Return (X, Y) of the center of cell containing provided text 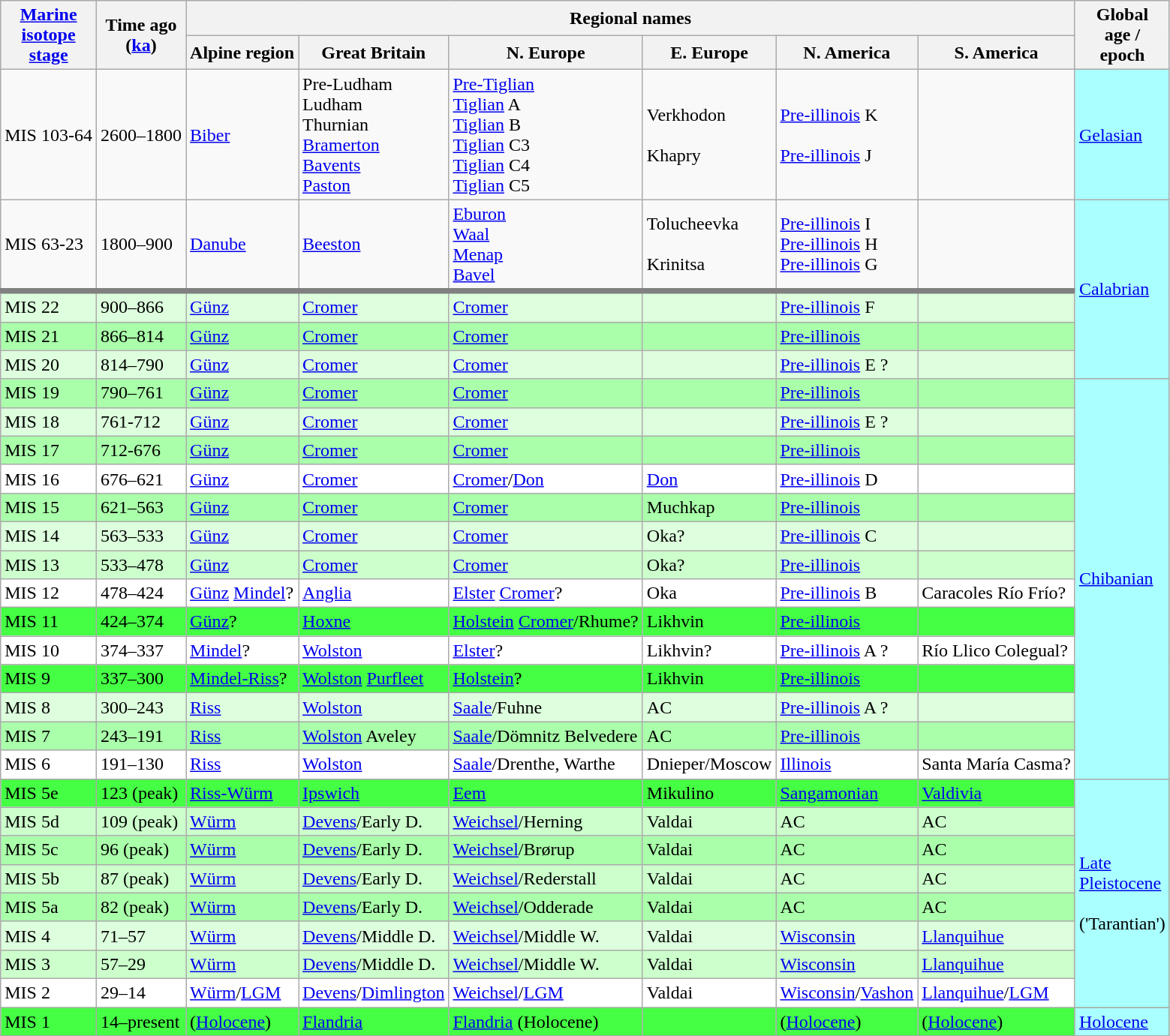
Flandria (Holocene) (546, 1021)
Riss-Würm (242, 793)
MIS 22 (49, 306)
424–374 (141, 622)
Pre-illinois KPre-illinois J (847, 135)
71–57 (141, 935)
Weichsel/Herning (546, 821)
Günz? (242, 622)
621–563 (141, 507)
MIS 2 (49, 992)
Elster Cromer? (546, 593)
MIS 19 (49, 393)
374–337 (141, 650)
MIS 5c (49, 850)
Weichsel/LGM (546, 992)
Pre-illinois D (847, 479)
300–243 (141, 707)
Pre-illinois F (847, 306)
Time ago(ka) (141, 35)
Valdivia (997, 793)
Biber (242, 135)
Pre-illinois B (847, 593)
MIS 103-64 (49, 135)
478–424 (141, 593)
29–14 (141, 992)
MIS 5e (49, 793)
Illinois (847, 764)
MIS 5a (49, 907)
MIS 4 (49, 935)
Santa María Casma? (997, 764)
814–790 (141, 365)
1800–900 (141, 245)
Oka (709, 593)
MIS 13 (49, 565)
TolucheevkaKrinitsa (709, 245)
Saale/Dömnitz Belvedere (546, 736)
Don (709, 479)
Calabrian (1122, 290)
MIS 12 (49, 593)
N. Europe (546, 53)
96 (peak) (141, 850)
Great Britain (374, 53)
Weichsel/Odderade (546, 907)
533–478 (141, 565)
Mikulino (709, 793)
Holstein Cromer/Rhume? (546, 622)
MIS 5b (49, 878)
712-676 (141, 450)
Anglia (374, 593)
MIS 6 (49, 764)
761-712 (141, 422)
MIS 17 (49, 450)
MIS 3 (49, 964)
790–761 (141, 393)
563–533 (141, 536)
Devens/Dimlington (374, 992)
Beeston (374, 245)
Holstein? (546, 679)
Pre-illinois C (847, 536)
MIS 14 (49, 536)
87 (peak) (141, 878)
Würm/LGM (242, 992)
Mindel? (242, 650)
337–300 (141, 679)
Elster? (546, 650)
MIS 1 (49, 1021)
Pre-TiglianTiglian ATiglian BTiglian C3Tiglian C4Tiglian C5 (546, 135)
866–814 (141, 336)
Eem (546, 793)
Alpine region (242, 53)
Muchkap (709, 507)
2600–1800 (141, 135)
E. Europe (709, 53)
Wolston Aveley (374, 736)
Cromer/Don (546, 479)
MIS 11 (49, 622)
MIS 15 (49, 507)
Flandria (374, 1021)
Globalage /epoch (1122, 35)
VerkhodonKhapry (709, 135)
Danube (242, 245)
MIS 10 (49, 650)
Weichsel/Rederstall (546, 878)
MIS 20 (49, 365)
EburonWaalMenapBavel (546, 245)
Saale/Fuhne (546, 707)
MIS 16 (49, 479)
Caracoles Río Frío? (997, 593)
MIS 5d (49, 821)
Ipswich (374, 793)
Weichsel/Brørup (546, 850)
191–130 (141, 764)
243–191 (141, 736)
Marineisotopestage (49, 35)
N. America (847, 53)
Regional names (630, 18)
LatePleistocene('Tarantian') (1122, 893)
82 (peak) (141, 907)
Río Llico Colegual? (997, 650)
900–866 (141, 306)
676–621 (141, 479)
Mindel-Riss? (242, 679)
MIS 8 (49, 707)
MIS 21 (49, 336)
S. America (997, 53)
Wolston Purfleet (374, 679)
Likhvin? (709, 650)
Chibanian (1122, 579)
109 (peak) (141, 821)
Wisconsin/Vashon (847, 992)
Pre-illinois IPre-illinois HPre-illinois G (847, 245)
Holocene (1122, 1021)
Llanquihue/LGM (997, 992)
MIS 63-23 (49, 245)
Dnieper/Moscow (709, 764)
123 (peak) (141, 793)
57–29 (141, 964)
MIS 18 (49, 422)
Hoxne (374, 622)
Günz Mindel? (242, 593)
Gelasian (1122, 135)
Sangamonian (847, 793)
MIS 9 (49, 679)
Pre-LudhamLudhamThurnianBramertonBaventsPaston (374, 135)
MIS 7 (49, 736)
14–present (141, 1021)
Saale/Drenthe, Warthe (546, 764)
